Output the (X, Y) coordinate of the center of the cell containing the given text.  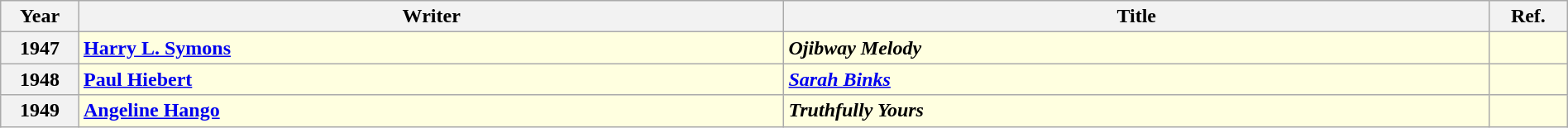
Ojibway Melody (1136, 48)
Truthfully Yours (1136, 111)
Paul Hiebert (432, 79)
1948 (40, 79)
Harry L. Symons (432, 48)
Year (40, 17)
1949 (40, 111)
Title (1136, 17)
Writer (432, 17)
Ref. (1528, 17)
Sarah Binks (1136, 79)
1947 (40, 48)
Angeline Hango (432, 111)
